For the text-containing cell, return its midpoint in (x, y) coordinate format. 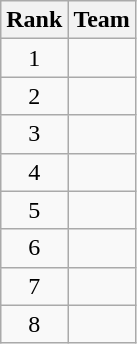
Team (102, 20)
7 (34, 286)
3 (34, 134)
6 (34, 248)
1 (34, 58)
8 (34, 324)
5 (34, 210)
Rank (34, 20)
4 (34, 172)
2 (34, 96)
